Extract the [x, y] coordinate from the center of the cell holding the provided text.  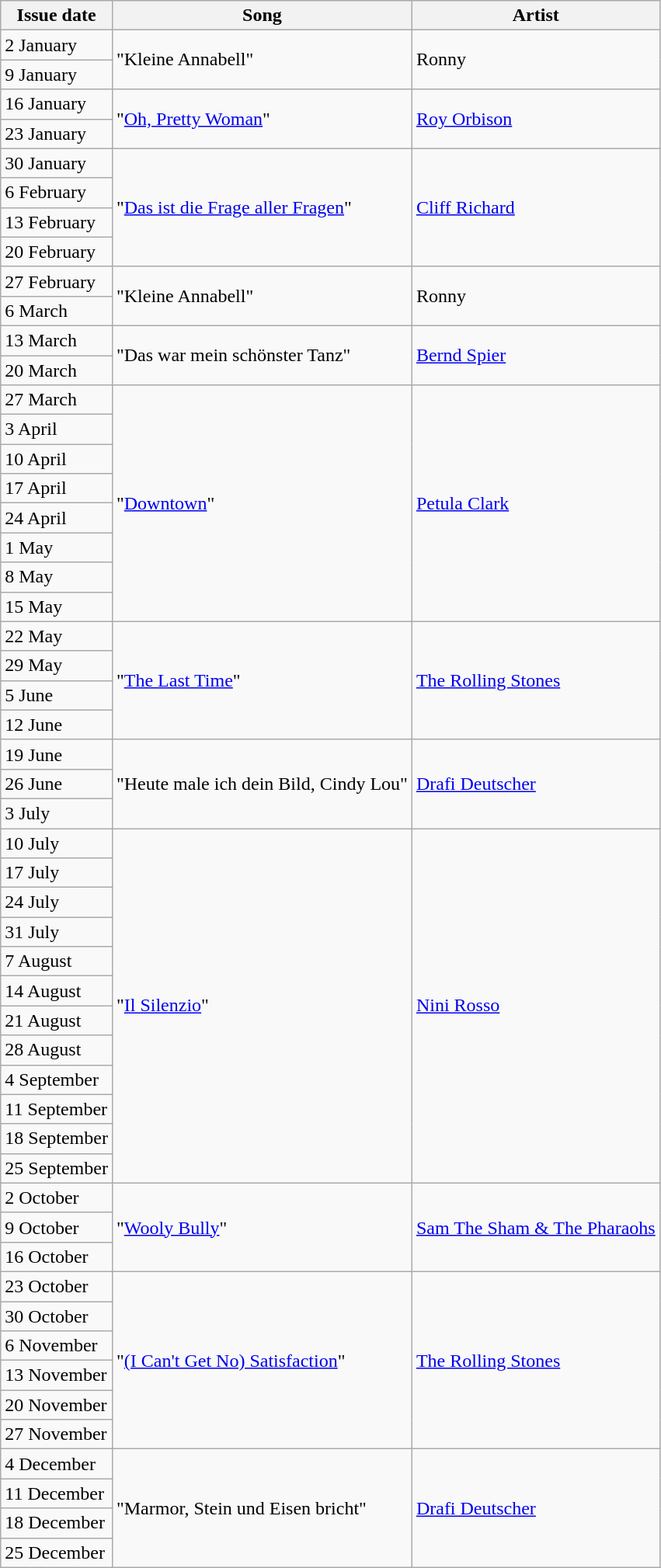
18 September [57, 1139]
Bernd Spier [536, 355]
15 May [57, 607]
28 August [57, 1050]
Cliff Richard [536, 207]
"Oh, Pretty Woman" [262, 119]
Issue date [57, 16]
17 April [57, 488]
13 March [57, 340]
31 July [57, 932]
29 May [57, 666]
19 June [57, 754]
"The Last Time" [262, 680]
27 February [57, 281]
Petula Clark [536, 503]
22 May [57, 636]
10 July [57, 843]
23 January [57, 134]
9 January [57, 75]
27 November [57, 1434]
6 March [57, 311]
25 September [57, 1168]
23 October [57, 1286]
"Downtown" [262, 503]
16 October [57, 1257]
14 August [57, 991]
"Das ist die Frage aller Fragen" [262, 207]
13 November [57, 1375]
9 October [57, 1227]
26 June [57, 784]
3 July [57, 813]
5 June [57, 695]
24 July [57, 902]
Song [262, 16]
24 April [57, 518]
30 January [57, 163]
18 December [57, 1523]
"Il Silenzio" [262, 1005]
11 December [57, 1493]
"(I Can't Get No) Satisfaction" [262, 1360]
6 February [57, 193]
25 December [57, 1552]
8 May [57, 577]
20 November [57, 1405]
20 March [57, 370]
Artist [536, 16]
7 August [57, 961]
4 December [57, 1464]
"Das war mein schönster Tanz" [262, 355]
11 September [57, 1109]
27 March [57, 400]
16 January [57, 104]
"Marmor, Stein und Eisen bricht" [262, 1508]
6 November [57, 1346]
30 October [57, 1316]
2 January [57, 45]
"Heute male ich dein Bild, Cindy Lou" [262, 784]
Sam The Sham & The Pharaohs [536, 1227]
2 October [57, 1198]
1 May [57, 548]
17 July [57, 873]
21 August [57, 1020]
4 September [57, 1080]
20 February [57, 252]
13 February [57, 222]
Nini Rosso [536, 1005]
"Wooly Bully" [262, 1227]
10 April [57, 459]
12 June [57, 725]
3 April [57, 429]
Roy Orbison [536, 119]
